Extract the (X, Y) coordinate from the center of the cell holding the provided text.  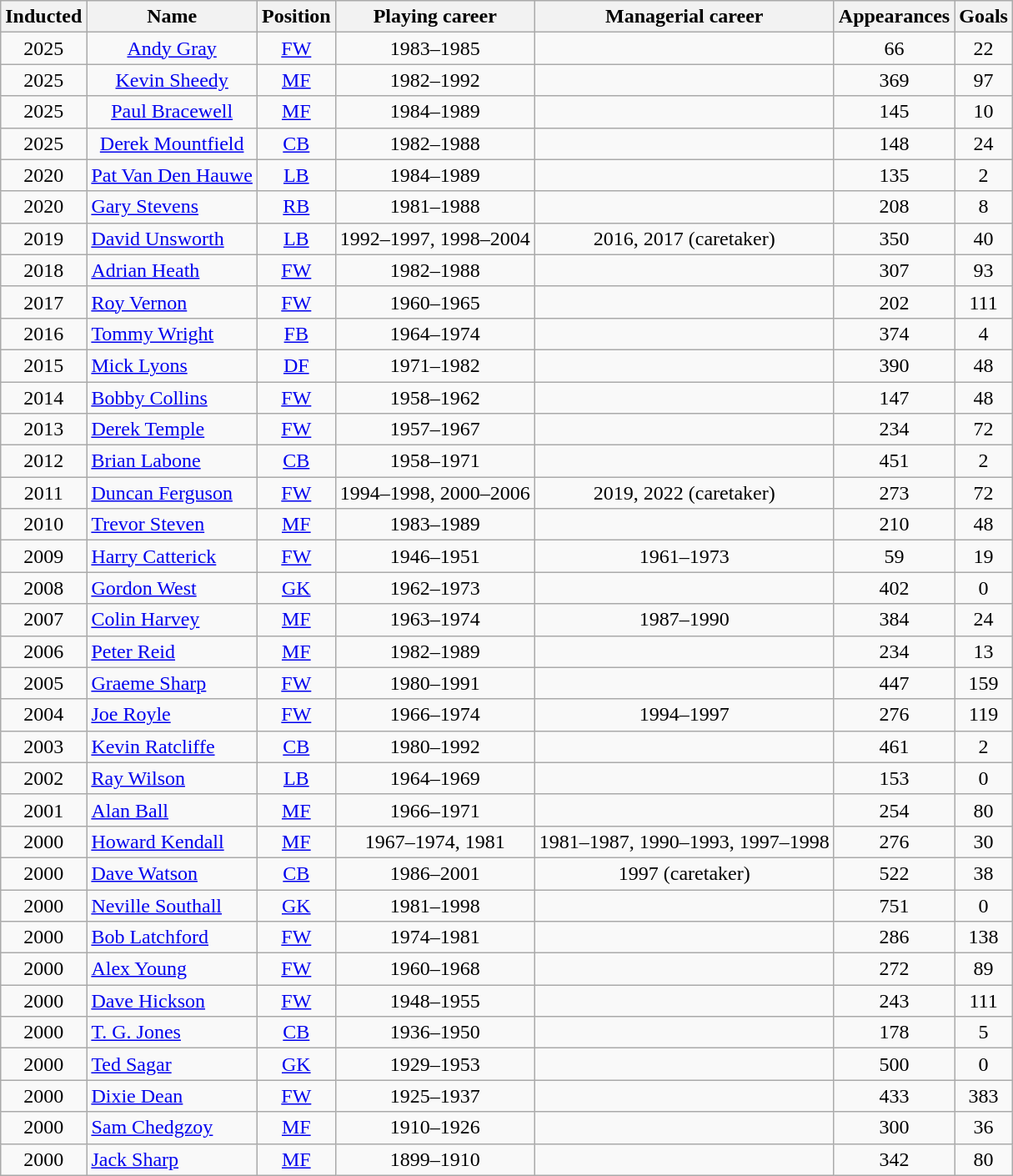
1948–1955 (435, 1001)
300 (894, 1128)
2006 (43, 651)
Dave Watson (172, 873)
89 (984, 969)
135 (894, 175)
59 (894, 556)
208 (894, 207)
2010 (43, 525)
1992–1997, 1998–2004 (435, 239)
Pat Van Den Hauwe (172, 175)
1983–1985 (435, 48)
1910–1926 (435, 1128)
Inducted (43, 17)
66 (894, 48)
38 (984, 873)
202 (894, 302)
461 (894, 746)
1980–1992 (435, 746)
148 (894, 143)
1966–1971 (435, 810)
Adrian Heath (172, 270)
2019, 2022 (caretaker) (684, 493)
159 (984, 683)
FB (296, 334)
40 (984, 239)
1982–1992 (435, 80)
1967–1974, 1981 (435, 842)
254 (894, 810)
T. G. Jones (172, 1033)
153 (894, 778)
1994–1997 (684, 715)
1962–1973 (435, 588)
307 (894, 270)
Name (172, 17)
402 (894, 588)
2007 (43, 620)
1936–1950 (435, 1033)
1997 (caretaker) (684, 873)
Brian Labone (172, 461)
93 (984, 270)
8 (984, 207)
2005 (43, 683)
Dixie Dean (172, 1096)
Alan Ball (172, 810)
Position (296, 17)
Alex Young (172, 969)
Gordon West (172, 588)
Derek Mountfield (172, 143)
36 (984, 1128)
Colin Harvey (172, 620)
1983–1989 (435, 525)
4 (984, 334)
1946–1951 (435, 556)
1961–1973 (684, 556)
Peter Reid (172, 651)
19 (984, 556)
2014 (43, 398)
Harry Catterick (172, 556)
Neville Southall (172, 905)
138 (984, 937)
342 (894, 1159)
97 (984, 80)
447 (894, 683)
350 (894, 239)
2016, 2017 (caretaker) (684, 239)
2011 (43, 493)
522 (894, 873)
751 (894, 905)
243 (894, 1001)
Trevor Steven (172, 525)
Graeme Sharp (172, 683)
30 (984, 842)
Appearances (894, 17)
451 (894, 461)
Managerial career (684, 17)
13 (984, 651)
Ray Wilson (172, 778)
David Unsworth (172, 239)
Howard Kendall (172, 842)
10 (984, 112)
Jack Sharp (172, 1159)
273 (894, 493)
1981–1998 (435, 905)
119 (984, 715)
1958–1971 (435, 461)
Dave Hickson (172, 1001)
Goals (984, 17)
433 (894, 1096)
272 (894, 969)
1994–1998, 2000–2006 (435, 493)
369 (894, 80)
5 (984, 1033)
2001 (43, 810)
383 (984, 1096)
2017 (43, 302)
RB (296, 207)
1957–1967 (435, 430)
145 (894, 112)
2002 (43, 778)
374 (894, 334)
Joe Royle (172, 715)
Mick Lyons (172, 365)
DF (296, 365)
Bob Latchford (172, 937)
2004 (43, 715)
2009 (43, 556)
22 (984, 48)
Kevin Sheedy (172, 80)
Derek Temple (172, 430)
1971–1982 (435, 365)
1987–1990 (684, 620)
147 (894, 398)
Gary Stevens (172, 207)
1964–1974 (435, 334)
1986–2001 (435, 873)
1966–1974 (435, 715)
2013 (43, 430)
2008 (43, 588)
Sam Chedgzoy (172, 1128)
1929–1953 (435, 1064)
500 (894, 1064)
1974–1981 (435, 937)
1899–1910 (435, 1159)
2019 (43, 239)
286 (894, 937)
1982–1989 (435, 651)
2018 (43, 270)
1981–1988 (435, 207)
1964–1969 (435, 778)
Andy Gray (172, 48)
Roy Vernon (172, 302)
2016 (43, 334)
1960–1968 (435, 969)
Kevin Ratcliffe (172, 746)
1960–1965 (435, 302)
Duncan Ferguson (172, 493)
1925–1937 (435, 1096)
Tommy Wright (172, 334)
2012 (43, 461)
178 (894, 1033)
210 (894, 525)
Bobby Collins (172, 398)
2015 (43, 365)
2003 (43, 746)
1980–1991 (435, 683)
1981–1987, 1990–1993, 1997–1998 (684, 842)
384 (894, 620)
1958–1962 (435, 398)
Playing career (435, 17)
1963–1974 (435, 620)
Paul Bracewell (172, 112)
Ted Sagar (172, 1064)
390 (894, 365)
